From the cell containing the given text, extract its center point as [x, y] coordinate. 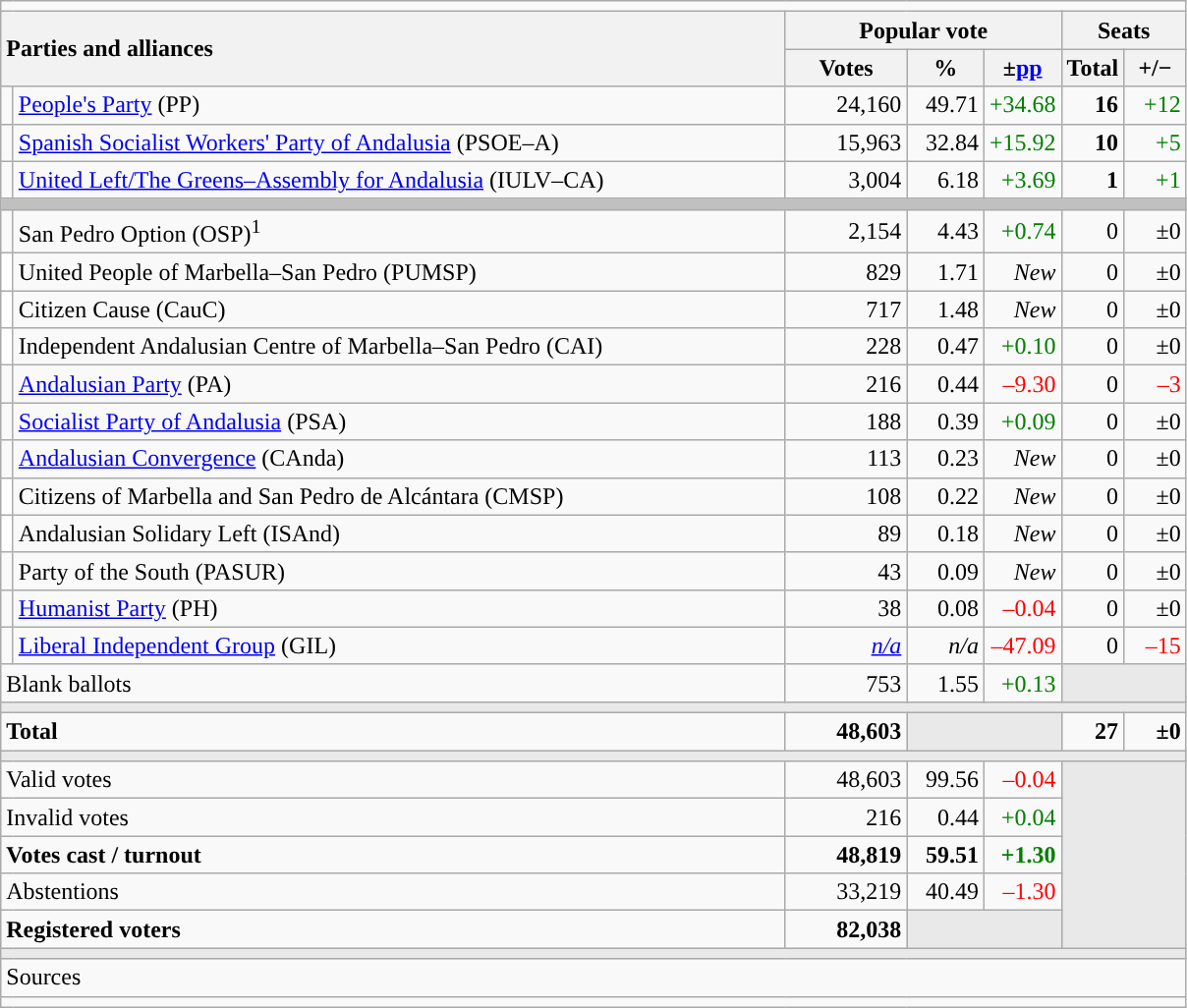
Liberal Independent Group (GIL) [399, 645]
24,160 [846, 105]
Votes [846, 68]
3,004 [846, 180]
16 [1093, 105]
33,219 [846, 892]
Sources [593, 978]
48,819 [846, 855]
228 [846, 347]
0.39 [945, 421]
People's Party (PP) [399, 105]
82,038 [846, 929]
–3 [1156, 384]
–1.30 [1022, 892]
15,963 [846, 142]
43 [846, 571]
–47.09 [1022, 645]
Invalid votes [393, 817]
59.51 [945, 855]
89 [846, 533]
Andalusian Solidary Left (ISAnd) [399, 533]
+34.68 [1022, 105]
40.49 [945, 892]
+0.04 [1022, 817]
–15 [1156, 645]
Votes cast / turnout [393, 855]
1.71 [945, 272]
1 [1093, 180]
2,154 [846, 232]
717 [846, 309]
Popular vote [924, 30]
27 [1093, 732]
Independent Andalusian Centre of Marbella–San Pedro (CAI) [399, 347]
0.47 [945, 347]
Humanist Party (PH) [399, 608]
Valid votes [393, 780]
–9.30 [1022, 384]
0.22 [945, 496]
+0.10 [1022, 347]
753 [846, 683]
0.09 [945, 571]
4.43 [945, 232]
+1.30 [1022, 855]
Registered voters [393, 929]
+0.13 [1022, 683]
+5 [1156, 142]
0.18 [945, 533]
+1 [1156, 180]
1.48 [945, 309]
Citizen Cause (CauC) [399, 309]
Parties and alliances [393, 49]
San Pedro Option (OSP)1 [399, 232]
0.23 [945, 459]
0.08 [945, 608]
+0.09 [1022, 421]
49.71 [945, 105]
Blank ballots [393, 683]
Andalusian Convergence (CAnda) [399, 459]
Socialist Party of Andalusia (PSA) [399, 421]
+0.74 [1022, 232]
+12 [1156, 105]
±pp [1022, 68]
10 [1093, 142]
108 [846, 496]
Abstentions [393, 892]
United People of Marbella–San Pedro (PUMSP) [399, 272]
Citizens of Marbella and San Pedro de Alcántara (CMSP) [399, 496]
+15.92 [1022, 142]
+/− [1156, 68]
32.84 [945, 142]
United Left/The Greens–Assembly for Andalusia (IULV–CA) [399, 180]
99.56 [945, 780]
+3.69 [1022, 180]
1.55 [945, 683]
Seats [1124, 30]
Spanish Socialist Workers' Party of Andalusia (PSOE–A) [399, 142]
188 [846, 421]
6.18 [945, 180]
Andalusian Party (PA) [399, 384]
38 [846, 608]
% [945, 68]
829 [846, 272]
113 [846, 459]
Party of the South (PASUR) [399, 571]
